Locate the cell with the specified text and output its [X, Y] center coordinate. 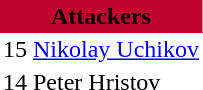
Nikolay Uchikov [116, 50]
15 [15, 50]
Attackers [101, 16]
